Search for the cell housing the specified text and yield its [X, Y] center coordinate. 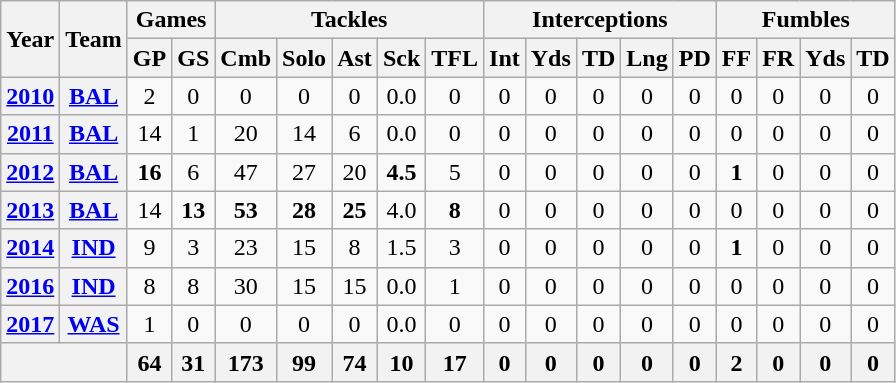
GP [149, 58]
30 [246, 286]
10 [401, 362]
Ast [355, 58]
1.5 [401, 248]
25 [355, 210]
2016 [30, 286]
16 [149, 172]
2010 [30, 96]
5 [455, 172]
GS [194, 58]
4.5 [401, 172]
Fumbles [806, 20]
WAS [94, 324]
Int [505, 58]
Cmb [246, 58]
2014 [30, 248]
53 [246, 210]
27 [304, 172]
31 [194, 362]
FF [736, 58]
Team [94, 39]
Lng [647, 58]
9 [149, 248]
FR [778, 58]
TFL [455, 58]
2011 [30, 134]
2017 [30, 324]
2013 [30, 210]
Interceptions [600, 20]
17 [455, 362]
23 [246, 248]
64 [149, 362]
47 [246, 172]
4.0 [401, 210]
74 [355, 362]
99 [304, 362]
Sck [401, 58]
PD [694, 58]
Games [170, 20]
Tackles [350, 20]
28 [304, 210]
Solo [304, 58]
173 [246, 362]
13 [194, 210]
2012 [30, 172]
Year [30, 39]
